Detect which cell encompasses the target text, then output its [x, y] center coordinate. 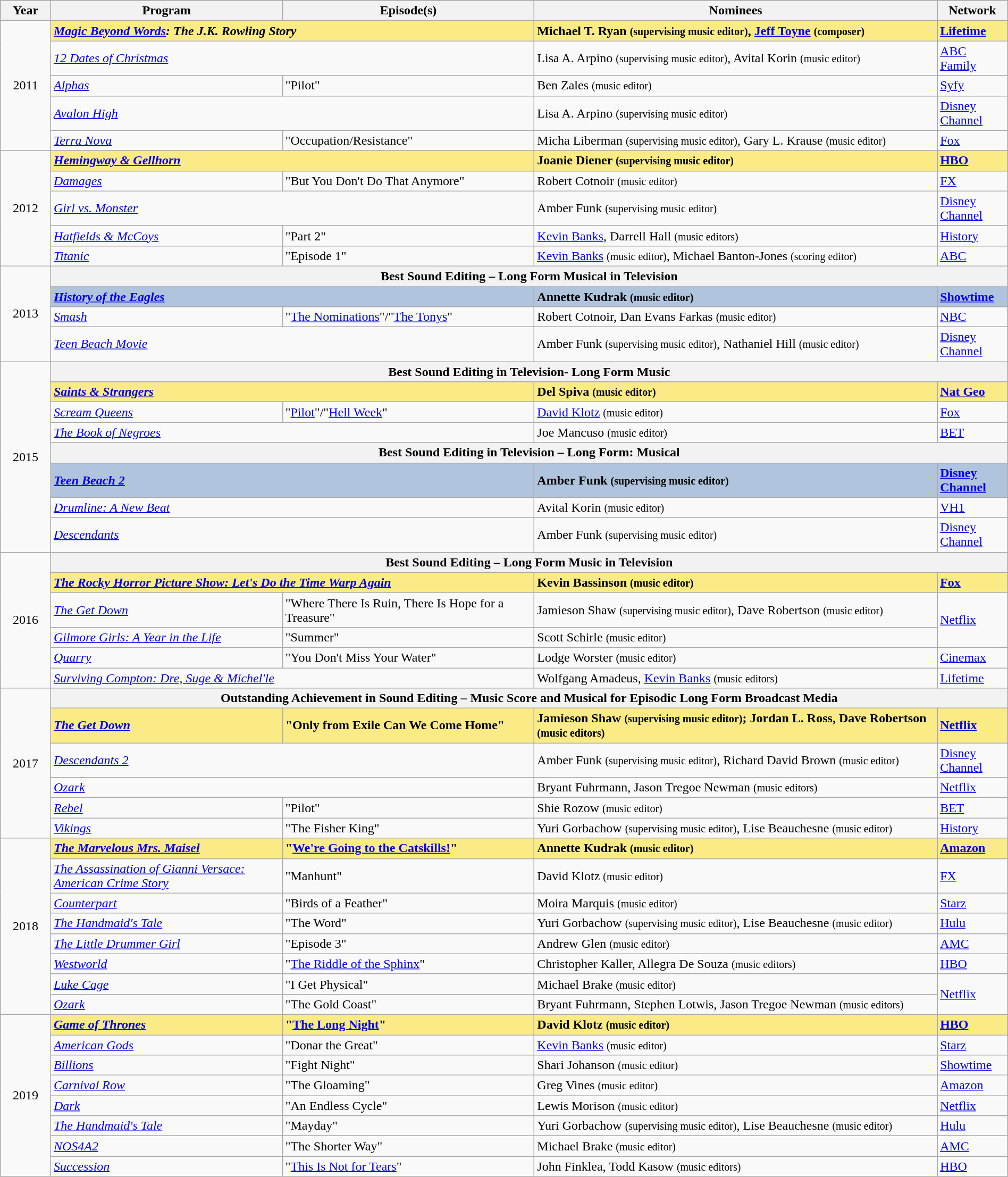
"The Gloaming" [408, 1086]
"Part 2" [408, 236]
Lisa A. Arpino (supervising music editor) [736, 113]
Descendants [292, 535]
Shari Johanson (music editor) [736, 1065]
Bryant Fuhrmann, Jason Tregoe Newman (music editors) [736, 788]
Jamieson Shaw (supervising music editor), Dave Robertson (music editor) [736, 610]
Damages [166, 181]
Del Spiva (music editor) [736, 392]
VH1 [973, 507]
"Summer" [408, 637]
Magic Beyond Words: The J.K. Rowling Story [292, 31]
Vikings [166, 828]
"Where There Is Ruin, There Is Hope for a Treasure" [408, 610]
Kevin Banks (music editor), Michael Banton-Jones (scoring editor) [736, 256]
History of the Eagles [292, 296]
Alphas [166, 86]
American Gods [166, 1045]
Kevin Bassinson (music editor) [736, 582]
Episode(s) [408, 11]
Micha Liberman (supervising music editor), Gary L. Krause (music editor) [736, 140]
"Fight Night" [408, 1065]
Gilmore Girls: A Year in the Life [166, 637]
2016 [26, 620]
Nat Geo [973, 392]
"We're Going to the Catskills!" [408, 848]
Kevin Banks (music editor) [736, 1045]
Joanie Diener (supervising music editor) [736, 161]
Westworld [166, 964]
Scream Queens [166, 412]
Greg Vines (music editor) [736, 1086]
Titanic [166, 256]
Lewis Morison (music editor) [736, 1106]
Ben Zales (music editor) [736, 86]
Carnival Row [166, 1086]
NOS4A2 [166, 1146]
The Book of Negroes [292, 432]
Moira Marquis (music editor) [736, 903]
"I Get Physical" [408, 984]
Avital Korin (music editor) [736, 507]
Luke Cage [166, 984]
Lisa A. Arpino (supervising music editor), Avital Korin (music editor) [736, 59]
"Donar the Great" [408, 1045]
Dark [166, 1106]
Game of Thrones [166, 1024]
"The Shorter Way" [408, 1146]
"This Is Not for Tears" [408, 1166]
Surviving Compton: Dre, Suge & Michel'le [292, 678]
Counterpart [166, 903]
Robert Cotnoir (music editor) [736, 181]
"Episode 3" [408, 944]
Outstanding Achievement in Sound Editing – Music Score and Musical for Episodic Long Form Broadcast Media [529, 698]
"Occupation/Resistance" [408, 140]
2018 [26, 926]
2011 [26, 86]
The Marvelous Mrs. Maisel [166, 848]
"The Nominations"/"The Tonys" [408, 317]
Kevin Banks, Darrell Hall (music editors) [736, 236]
Amber Funk (supervising music editor), Nathaniel Hill (music editor) [736, 345]
John Finklea, Todd Kasow (music editors) [736, 1166]
Smash [166, 317]
Saints & Strangers [292, 392]
Joe Mancuso (music editor) [736, 432]
12 Dates of Christmas [292, 59]
ABC Family [973, 59]
Amber Funk (supervising music editor), Richard David Brown (music editor) [736, 761]
Lodge Worster (music editor) [736, 657]
Bryant Fuhrmann, Stephen Lotwis, Jason Tregoe Newman (music editors) [736, 1004]
Jamieson Shaw (supervising music editor); Jordan L. Ross, Dave Robertson (music editors) [736, 725]
Girl vs. Monster [292, 208]
Avalon High [292, 113]
"Mayday" [408, 1126]
"The Word" [408, 923]
"The Long Night" [408, 1024]
"The Fisher King" [408, 828]
Drumline: A New Beat [292, 507]
Best Sound Editing in Television- Long Form Music [529, 372]
The Assassination of Gianni Versace: American Crime Story [166, 875]
"Birds of a Feather" [408, 903]
Robert Cotnoir, Dan Evans Farkas (music editor) [736, 317]
2013 [26, 314]
"Manhunt" [408, 875]
Terra Nova [166, 140]
Andrew Glen (music editor) [736, 944]
2012 [26, 208]
Christopher Kaller, Allegra De Souza (music editors) [736, 964]
The Little Drummer Girl [166, 944]
Cinemax [973, 657]
"Only from Exile Can We Come Home" [408, 725]
Shie Rozow (music editor) [736, 808]
"The Gold Coast" [408, 1004]
2015 [26, 457]
Syfy [973, 86]
Hemingway & Gellhorn [292, 161]
Program [166, 11]
Teen Beach 2 [292, 480]
"But You Don't Do That Anymore" [408, 181]
Quarry [166, 657]
Succession [166, 1166]
Scott Schirle (music editor) [736, 637]
Wolfgang Amadeus, Kevin Banks (music editors) [736, 678]
ABC [973, 256]
The Rocky Horror Picture Show: Let's Do the Time Warp Again [292, 582]
Year [26, 11]
"Pilot"/"Hell Week" [408, 412]
2019 [26, 1095]
Best Sound Editing – Long Form Musical in Television [529, 276]
Hatfields & McCoys [166, 236]
NBC [973, 317]
Best Sound Editing in Television – Long Form: Musical [529, 453]
Descendants 2 [292, 761]
Best Sound Editing – Long Form Music in Television [529, 562]
Rebel [166, 808]
2017 [26, 763]
"An Endless Cycle" [408, 1106]
Billions [166, 1065]
"The Riddle of the Sphinx" [408, 964]
Michael T. Ryan (supervising music editor), Jeff Toyne (composer) [736, 31]
"Episode 1" [408, 256]
"You Don't Miss Your Water" [408, 657]
Network [973, 11]
Nominees [736, 11]
Teen Beach Movie [292, 345]
